Locate the cell with the specified text and output its (x, y) center coordinate. 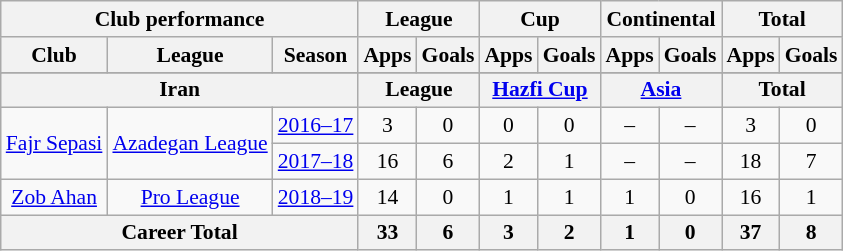
Club (54, 55)
8 (812, 233)
Continental (660, 19)
14 (387, 197)
Iran (180, 90)
Hazfi Cup (540, 90)
Asia (660, 90)
Cup (540, 19)
18 (751, 162)
Azadegan League (190, 144)
37 (751, 233)
33 (387, 233)
2018–19 (316, 197)
2016–17 (316, 126)
Season (316, 55)
2017–18 (316, 162)
Zob Ahan (54, 197)
Pro League (190, 197)
Club performance (180, 19)
Career Total (180, 233)
7 (812, 162)
Fajr Sepasi (54, 144)
